Return the (x, y) coordinate for the center point of the cell that contains the specified text.  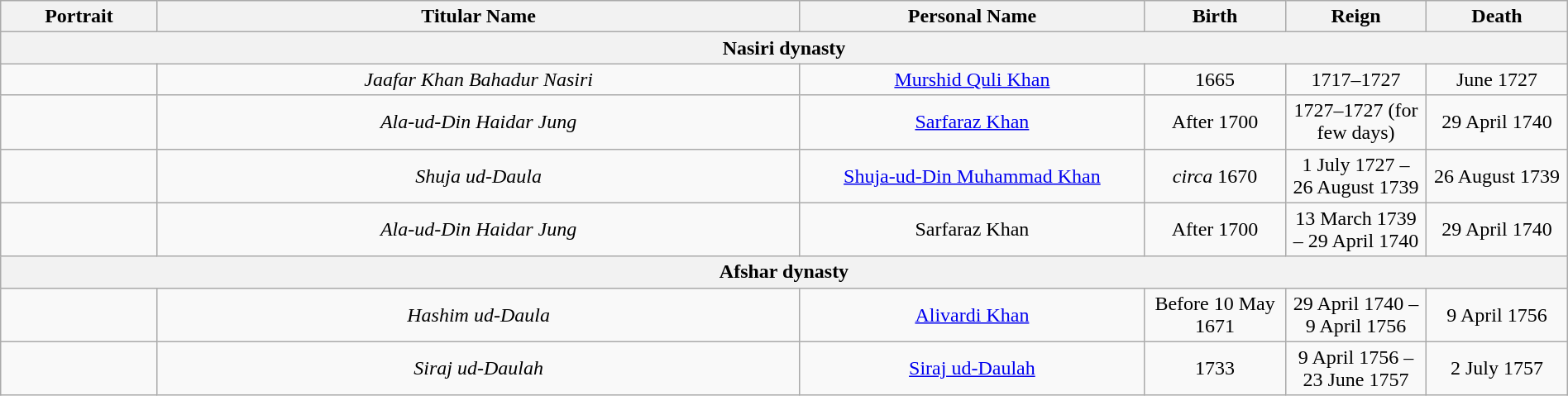
Shuja ud-Daula (478, 175)
Portrait (79, 17)
Hashim ud-Daula (478, 314)
Jaafar Khan Bahadur Nasiri (478, 79)
Reign (1355, 17)
9 April 1756 – 23 June 1757 (1355, 369)
Before 10 May 1671 (1215, 314)
26 August 1739 (1497, 175)
1665 (1215, 79)
Alivardi Khan (973, 314)
Nasiri dynasty (784, 48)
29 April 1740 – 9 April 1756 (1355, 314)
Death (1497, 17)
Shuja-ud-Din Muhammad Khan (973, 175)
1727–1727 (for few days) (1355, 122)
Titular Name (478, 17)
Murshid Quli Khan (973, 79)
1 July 1727 – 26 August 1739 (1355, 175)
June 1727 (1497, 79)
2 July 1757 (1497, 369)
1717–1727 (1355, 79)
13 March 1739 – 29 April 1740 (1355, 230)
Personal Name (973, 17)
9 April 1756 (1497, 314)
Birth (1215, 17)
1733 (1215, 369)
Afshar dynasty (784, 272)
circa 1670 (1215, 175)
